Extract the (x, y) coordinate from the center of the cell holding the provided text.  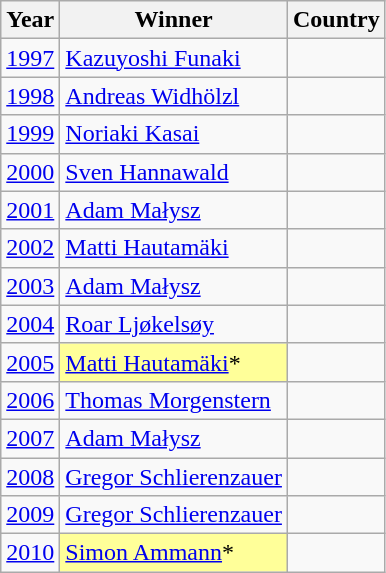
2008 (30, 477)
2003 (30, 286)
2004 (30, 324)
Simon Ammann* (174, 553)
Matti Hautamäki* (174, 362)
Kazuyoshi Funaki (174, 58)
Andreas Widhölzl (174, 96)
Roar Ljøkelsøy (174, 324)
1999 (30, 134)
Thomas Morgenstern (174, 400)
2009 (30, 515)
Country (336, 20)
2001 (30, 210)
1998 (30, 96)
1997 (30, 58)
2007 (30, 438)
2010 (30, 553)
2006 (30, 400)
2005 (30, 362)
Winner (174, 20)
2002 (30, 248)
Noriaki Kasai (174, 134)
Year (30, 20)
Sven Hannawald (174, 172)
Matti Hautamäki (174, 248)
2000 (30, 172)
